Pinpoint the cell where the given text exists, returning its [x, y] midpoint coordinate. 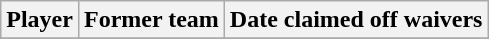
Player [40, 20]
Date claimed off waivers [356, 20]
Former team [151, 20]
